Locate the cell with the specified text and output its [X, Y] center coordinate. 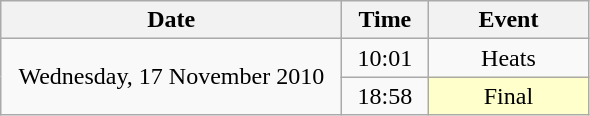
Wednesday, 17 November 2010 [172, 77]
Date [172, 20]
18:58 [385, 96]
Final [508, 96]
Event [508, 20]
Heats [508, 58]
Time [385, 20]
10:01 [385, 58]
